Determine the (X, Y) coordinate at the center of the cell enclosing the given text.  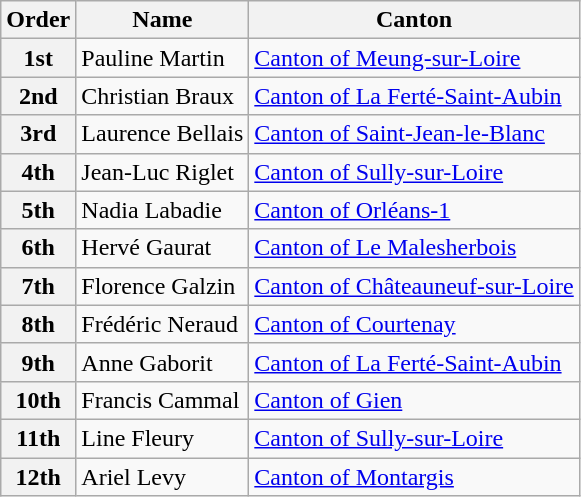
Ariel Levy (162, 477)
Line Fleury (162, 438)
7th (38, 286)
Canton of Saint-Jean-le-Blanc (414, 134)
Frédéric Neraud (162, 324)
9th (38, 362)
5th (38, 210)
6th (38, 248)
Anne Gaborit (162, 362)
2nd (38, 96)
Pauline Martin (162, 58)
12th (38, 477)
Francis Cammal (162, 400)
Christian Braux (162, 96)
Jean-Luc Riglet (162, 172)
Canton of Courtenay (414, 324)
Canton of Châteauneuf-sur-Loire (414, 286)
Hervé Gaurat (162, 248)
Order (38, 20)
Name (162, 20)
Laurence Bellais (162, 134)
8th (38, 324)
10th (38, 400)
Nadia Labadie (162, 210)
Canton of Gien (414, 400)
Canton of Le Malesherbois (414, 248)
4th (38, 172)
Canton of Montargis (414, 477)
Canton (414, 20)
Canton of Meung-sur-Loire (414, 58)
Florence Galzin (162, 286)
1st (38, 58)
11th (38, 438)
Canton of Orléans-1 (414, 210)
3rd (38, 134)
